Search for the cell housing the specified text and yield its [x, y] center coordinate. 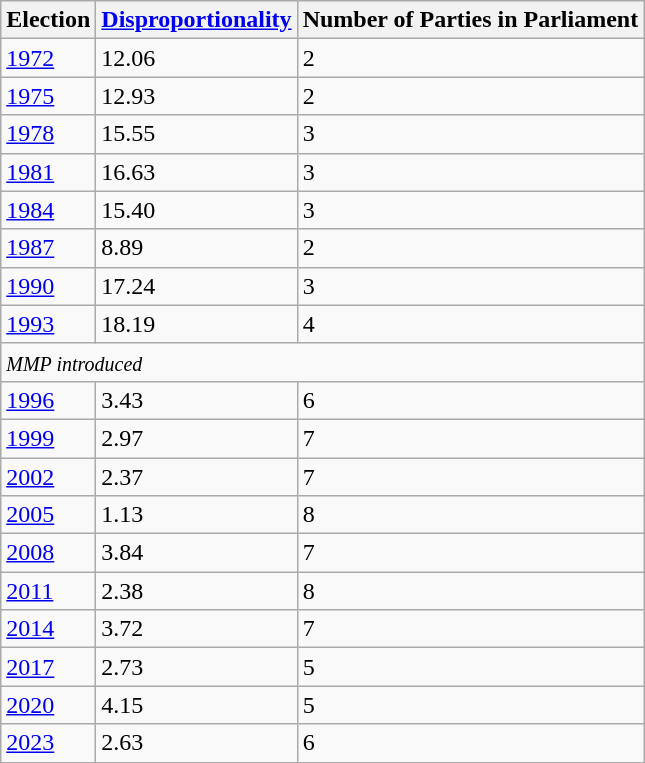
2.38 [196, 591]
1981 [48, 172]
Number of Parties in Parliament [470, 20]
2020 [48, 705]
2014 [48, 629]
1.13 [196, 515]
18.19 [196, 324]
1972 [48, 58]
12.06 [196, 58]
15.55 [196, 134]
2.97 [196, 438]
1996 [48, 400]
2008 [48, 553]
1999 [48, 438]
1990 [48, 286]
2011 [48, 591]
16.63 [196, 172]
MMP introduced [322, 362]
1978 [48, 134]
Election [48, 20]
2002 [48, 477]
2023 [48, 743]
4.15 [196, 705]
15.40 [196, 210]
4 [470, 324]
2005 [48, 515]
3.72 [196, 629]
1984 [48, 210]
1975 [48, 96]
2017 [48, 667]
2.37 [196, 477]
Disproportionality [196, 20]
3.84 [196, 553]
1987 [48, 248]
3.43 [196, 400]
8.89 [196, 248]
12.93 [196, 96]
1993 [48, 324]
17.24 [196, 286]
2.73 [196, 667]
2.63 [196, 743]
